For the text-containing cell, return its midpoint in (x, y) coordinate format. 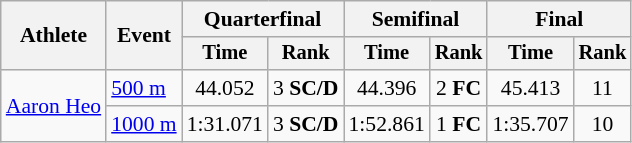
45.413 (530, 88)
1 FC (459, 124)
Aaron Heo (54, 106)
2 FC (459, 88)
10 (603, 124)
Final (559, 19)
Event (144, 36)
Quarterfinal (263, 19)
44.396 (387, 88)
Semifinal (416, 19)
Athlete (54, 36)
1:52.861 (387, 124)
1:31.071 (225, 124)
11 (603, 88)
1000 m (144, 124)
44.052 (225, 88)
1:35.707 (530, 124)
500 m (144, 88)
